Return the (x, y) coordinate for the center point of the cell that contains the specified text.  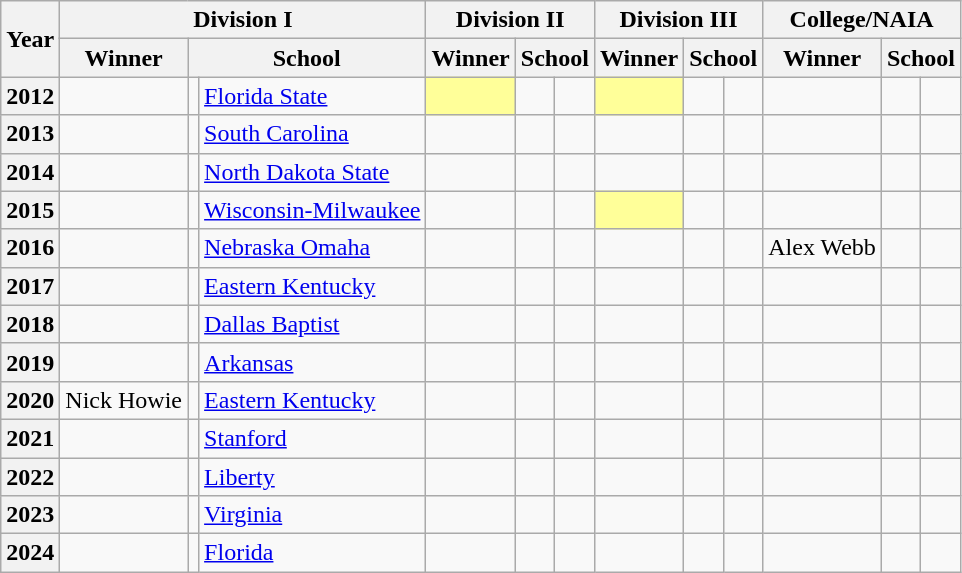
2016 (30, 248)
Nebraska Omaha (312, 248)
2020 (30, 400)
Division I (243, 20)
2024 (30, 553)
North Dakota State (312, 172)
2012 (30, 96)
Year (30, 39)
Alex Webb (822, 248)
Wisconsin-Milwaukee (312, 210)
2013 (30, 134)
Nick Howie (124, 400)
Virginia (312, 515)
2014 (30, 172)
2021 (30, 438)
2022 (30, 477)
College/NAIA (862, 20)
Arkansas (312, 362)
2019 (30, 362)
Florida (312, 553)
Florida State (312, 96)
Stanford (312, 438)
Division II (510, 20)
South Carolina (312, 134)
2015 (30, 210)
2018 (30, 324)
2017 (30, 286)
Dallas Baptist (312, 324)
Division III (678, 20)
2023 (30, 515)
Liberty (312, 477)
